Find where the given text appears and provide that cell's center as [X, Y] coordinate. 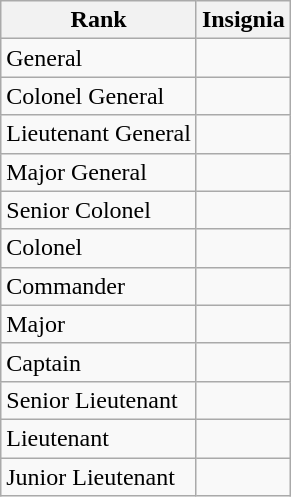
Insignia [243, 20]
Lieutenant General [99, 134]
Commander [99, 286]
Junior Lieutenant [99, 477]
Colonel [99, 248]
Senior Colonel [99, 210]
Colonel General [99, 96]
Senior Lieutenant [99, 400]
Rank [99, 20]
Captain [99, 362]
Major [99, 324]
Lieutenant [99, 438]
Major General [99, 172]
General [99, 58]
